Identify which cell holds the provided text, then report its (X, Y) central coordinate. 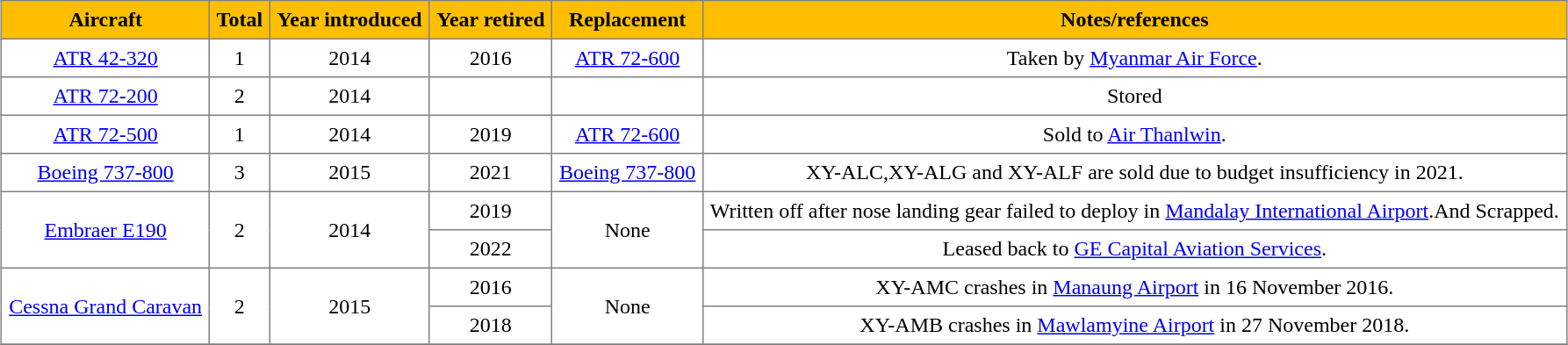
Total (239, 20)
XY-AMC crashes in Manaung Airport in 16 November 2016. (1134, 287)
Leased back to GE Capital Aviation Services. (1134, 249)
Year introduced (349, 20)
2021 (491, 173)
Notes/references (1134, 20)
Aircraft (105, 20)
ATR 72-500 (105, 134)
XY-AMB crashes in Mawlamyine Airport in 27 November 2018. (1134, 326)
Year retired (491, 20)
Replacement (628, 20)
Written off after nose landing gear failed to deploy in Mandalay International Airport.And Scrapped. (1134, 211)
2018 (491, 326)
ATR 42-320 (105, 58)
3 (239, 173)
ATR 72-200 (105, 97)
2022 (491, 249)
Stored (1134, 97)
Taken by Myanmar Air Force. (1134, 58)
Embraer E190 (105, 230)
XY-ALC,XY-ALG and XY-ALF are sold due to budget insufficiency in 2021. (1134, 173)
Cessna Grand Caravan (105, 305)
Sold to Air Thanlwin. (1134, 134)
